From the cell containing the given text, extract its center point as [X, Y] coordinate. 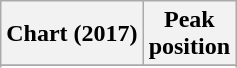
Chart (2017) [72, 34]
Peak position [189, 34]
